Search for the cell housing the specified text and yield its [x, y] center coordinate. 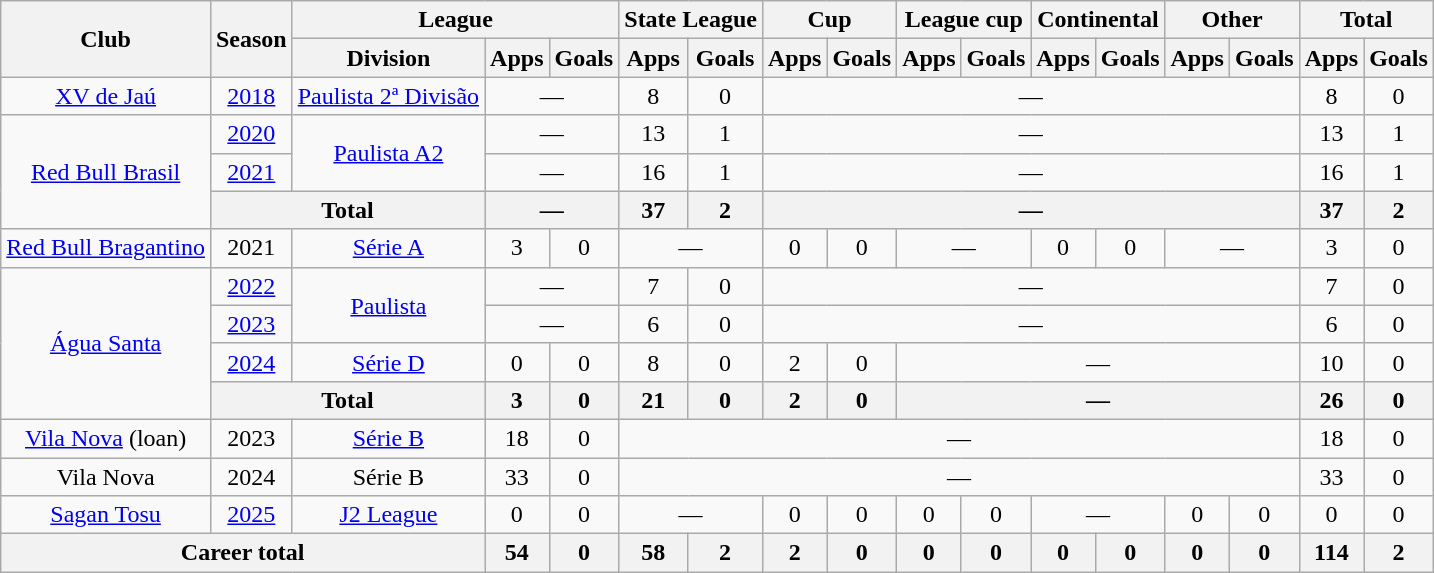
2020 [251, 134]
Série D [388, 362]
Paulista [388, 305]
Club [106, 39]
Season [251, 39]
Vila Nova [106, 477]
Sagan Tosu [106, 515]
XV de Jaú [106, 96]
Red Bull Bragantino [106, 248]
Vila Nova (loan) [106, 438]
26 [1331, 400]
10 [1331, 362]
Água Santa [106, 343]
Other [1232, 20]
2018 [251, 96]
Paulista A2 [388, 153]
2025 [251, 515]
21 [654, 400]
54 [517, 553]
Career total [243, 553]
State League [691, 20]
J2 League [388, 515]
114 [1331, 553]
League cup [964, 20]
Série A [388, 248]
58 [654, 553]
Paulista 2ª Divisão [388, 96]
Red Bull Brasil [106, 172]
Division [388, 58]
Cup [829, 20]
League [456, 20]
Continental [1098, 20]
2022 [251, 286]
